Provide the [x, y] coordinate of the cell's center where the given text is located.  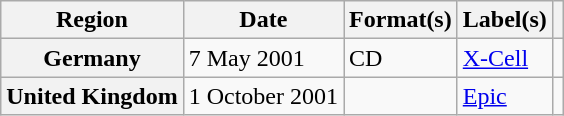
Label(s) [504, 20]
Date [263, 20]
CD [401, 58]
Germany [92, 58]
7 May 2001 [263, 58]
X-Cell [504, 58]
1 October 2001 [263, 96]
United Kingdom [92, 96]
Format(s) [401, 20]
Region [92, 20]
Epic [504, 96]
